From the cell containing the given text, extract its center point as [X, Y] coordinate. 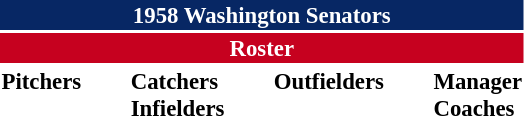
1958 Washington Senators [262, 15]
Roster [262, 48]
